Capture the cell that displays the provided text and extract its (X, Y) central coordinate. 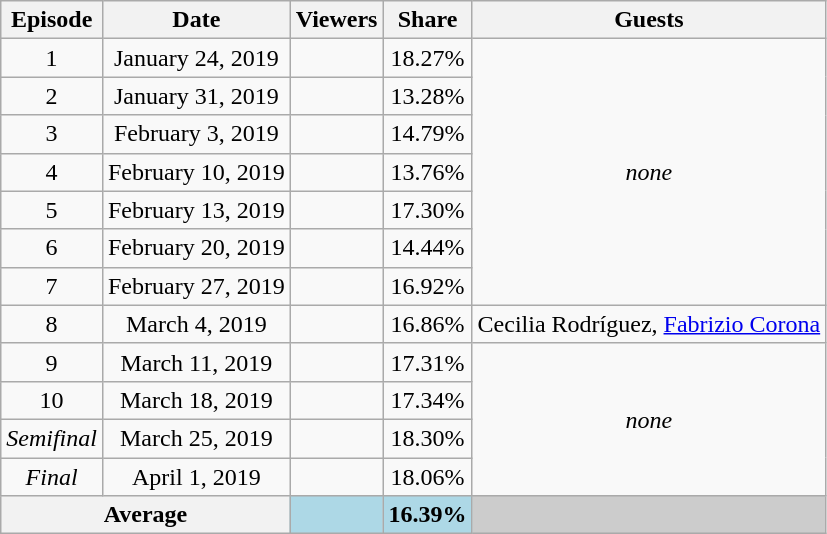
2 (52, 96)
9 (52, 362)
13.28% (428, 96)
Cecilia Rodríguez, Fabrizio Corona (649, 324)
16.92% (428, 286)
17.34% (428, 400)
Final (52, 477)
14.44% (428, 248)
Date (196, 20)
14.79% (428, 134)
18.27% (428, 58)
February 20, 2019 (196, 248)
February 3, 2019 (196, 134)
March 18, 2019 (196, 400)
3 (52, 134)
1 (52, 58)
January 31, 2019 (196, 96)
17.30% (428, 210)
Average (146, 515)
18.06% (428, 477)
Guests (649, 20)
18.30% (428, 438)
March 4, 2019 (196, 324)
4 (52, 172)
February 13, 2019 (196, 210)
16.39% (428, 515)
Viewers (336, 20)
17.31% (428, 362)
5 (52, 210)
Semifinal (52, 438)
April 1, 2019 (196, 477)
10 (52, 400)
February 10, 2019 (196, 172)
March 11, 2019 (196, 362)
February 27, 2019 (196, 286)
7 (52, 286)
16.86% (428, 324)
March 25, 2019 (196, 438)
Episode (52, 20)
8 (52, 324)
Share (428, 20)
January 24, 2019 (196, 58)
6 (52, 248)
13.76% (428, 172)
